Identify which cell holds the provided text, then report its [x, y] central coordinate. 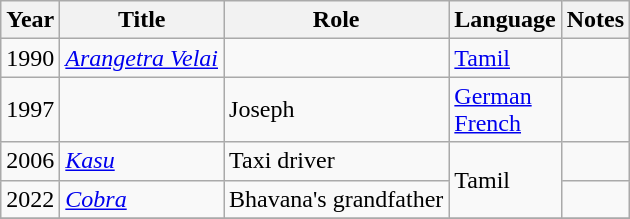
Kasu [142, 161]
Arangetra Velai [142, 58]
Cobra [142, 199]
Taxi driver [336, 161]
1990 [30, 58]
Year [30, 20]
1997 [30, 110]
Language [505, 20]
Joseph [336, 110]
Title [142, 20]
Notes [595, 20]
Role [336, 20]
2006 [30, 161]
2022 [30, 199]
Bhavana's grandfather [336, 199]
GermanFrench [505, 110]
